Return the [x, y] coordinate for the center point of the cell that contains the specified text.  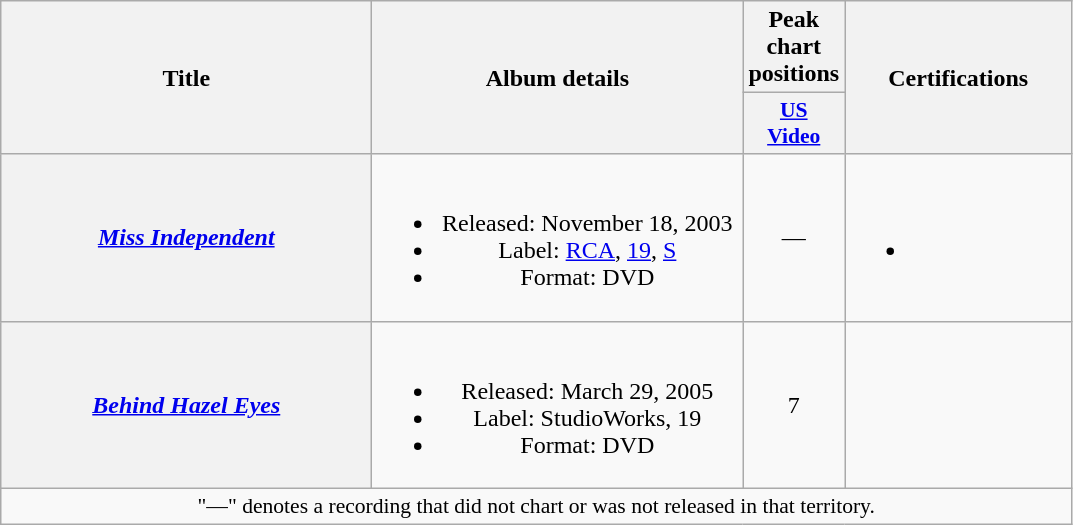
USVideo [794, 124]
Album details [558, 78]
— [794, 238]
"—" denotes a recording that did not chart or was not released in that territory. [536, 506]
Miss Independent [186, 238]
Certifications [958, 78]
Released: March 29, 2005Label: StudioWorks, 19Format: DVD [558, 404]
Behind Hazel Eyes [186, 404]
Title [186, 78]
Released: November 18, 2003Label: RCA, 19, SFormat: DVD [558, 238]
Peak chart positions [794, 47]
7 [794, 404]
